Search for the cell housing the specified text and yield its [x, y] center coordinate. 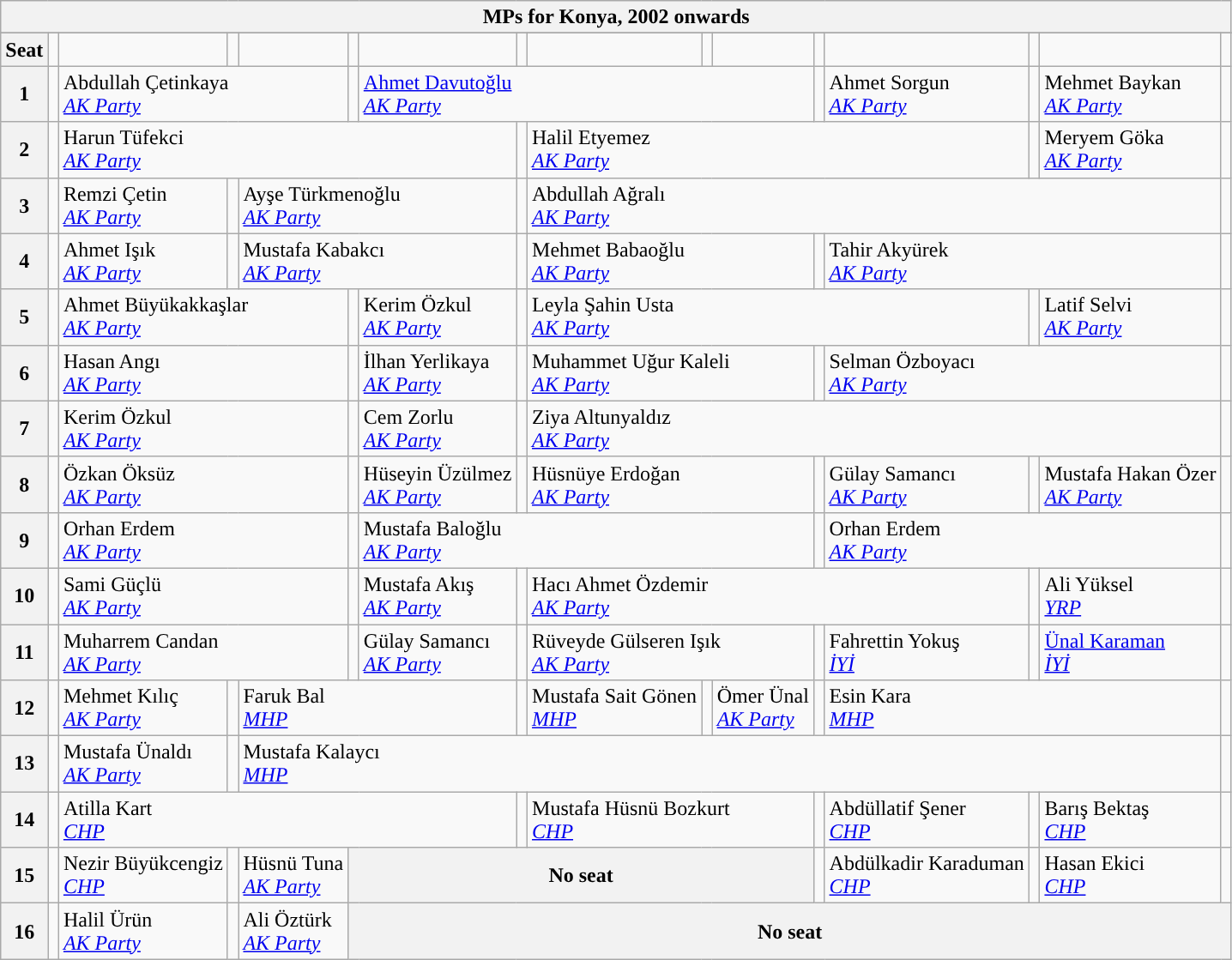
Abdülkadir KaradumanCHP [927, 875]
Ünal KaramanİYİ [1131, 652]
5 [24, 317]
Hüsnüye ErdoğanAK Party [671, 484]
Abdullah AğralıAK Party [874, 206]
Meryem GökaAK Party [1131, 149]
Cem ZorluAK Party [438, 429]
Mustafa Hüsnü BozkurtCHP [671, 820]
Hacı Ahmet ÖzdemirAK Party [779, 595]
8 [24, 484]
Mustafa Sait GönenMHP [614, 709]
Fahrettin YokuşİYİ [927, 652]
Mustafa AkışAK Party [438, 595]
Muharrem CandanAK Party [202, 652]
13 [24, 764]
Rüveyde Gülseren IşıkAK Party [671, 652]
Ömer ÜnalAK Party [763, 709]
Mehmet KılıçAK Party [142, 709]
Esin KaraMHP [1023, 709]
Mustafa KabakcıAK Party [377, 261]
10 [24, 595]
16 [24, 932]
Mehmet BaykanAK Party [1131, 94]
12 [24, 709]
Leyla Şahin UstaAK Party [779, 317]
Muhammet Uğur KaleliAK Party [671, 372]
Hüsnü TunaAK Party [293, 875]
Latif SelviAK Party [1131, 317]
Nezir BüyükcengizCHP [142, 875]
Halil ÜrünAK Party [142, 932]
Mustafa ÜnaldıAK Party [142, 764]
Mustafa KalaycıMHP [729, 764]
3 [24, 206]
Remzi ÇetinAK Party [142, 206]
Ziya AltunyaldızAK Party [874, 429]
15 [24, 875]
Mustafa BaloğluAK Party [586, 540]
9 [24, 540]
Selman ÖzboyacıAK Party [1023, 372]
7 [24, 429]
Mehmet BabaoğluAK Party [671, 261]
İlhan YerlikayaAK Party [438, 372]
11 [24, 652]
Abdullah ÇetinkayaAK Party [202, 94]
Hasan AngıAK Party [202, 372]
Hasan EkiciCHP [1131, 875]
Ayşe TürkmenoğluAK Party [377, 206]
Ahmet BüyükakkaşlarAK Party [202, 317]
Ahmet SorgunAK Party [927, 94]
Tahir AkyürekAK Party [1023, 261]
4 [24, 261]
1 [24, 94]
Seat [24, 50]
Ali YükselYRP [1131, 595]
Halil EtyemezAK Party [779, 149]
Barış BektaşCHP [1131, 820]
Ahmet DavutoğluAK Party [586, 94]
Harun TüfekciAK Party [287, 149]
Özkan ÖksüzAK Party [202, 484]
Atilla KartCHP [287, 820]
MPs for Konya, 2002 onwards [616, 17]
6 [24, 372]
Abdüllatif ŞenerCHP [927, 820]
Hüseyin ÜzülmezAK Party [438, 484]
Sami GüçlüAK Party [202, 595]
Ali ÖztürkAK Party [293, 932]
2 [24, 149]
Ahmet IşıkAK Party [142, 261]
Faruk BalMHP [377, 709]
14 [24, 820]
Mustafa Hakan ÖzerAK Party [1131, 484]
